Return [x, y] of the center of cell containing provided text 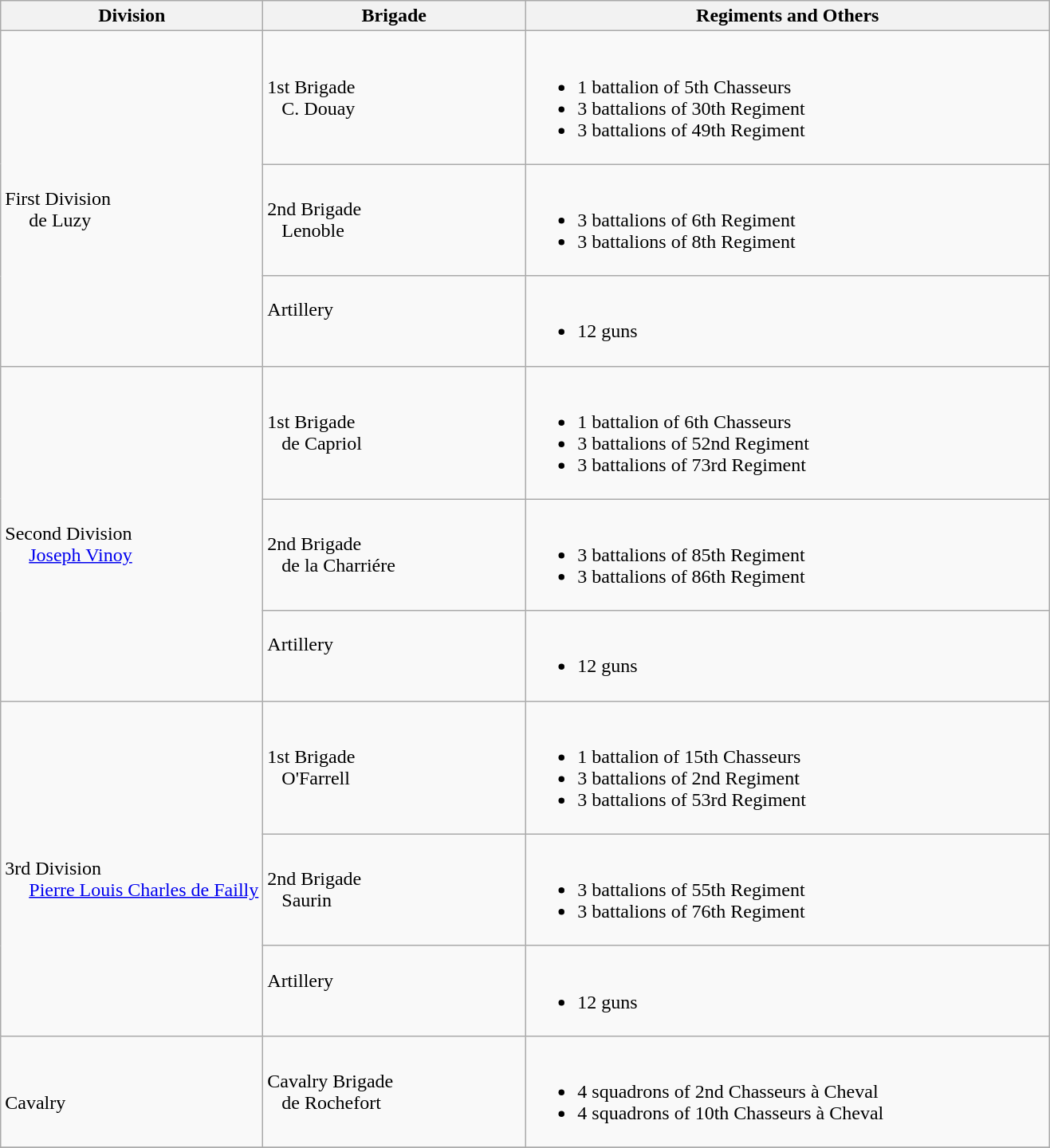
2nd Brigade de la Charriére [394, 555]
First Division de Luzy [132, 199]
1 battalion of 5th Chasseurs3 battalions of 30th Regiment3 battalions of 49th Regiment [788, 97]
2nd Brigade Saurin [394, 890]
Second Division Joseph Vinoy [132, 533]
4 squadrons of 2nd Chasseurs à Cheval4 squadrons of 10th Chasseurs à Cheval [788, 1091]
1st Brigade C. Douay [394, 97]
3 battalions of 6th Regiment3 battalions of 8th Regiment [788, 220]
3rd Division Pierre Louis Charles de Failly [132, 868]
2nd Brigade Lenoble [394, 220]
1 battalion of 15th Chasseurs3 battalions of 2nd Regiment3 battalions of 53rd Regiment [788, 767]
1st Brigade O'Farrell [394, 767]
Cavalry [132, 1091]
Division [132, 16]
Brigade [394, 16]
Cavalry Brigade de Rochefort [394, 1091]
Regiments and Others [788, 16]
3 battalions of 55th Regiment3 battalions of 76th Regiment [788, 890]
3 battalions of 85th Regiment3 battalions of 86th Regiment [788, 555]
1st Brigade de Capriol [394, 432]
1 battalion of 6th Chasseurs3 battalions of 52nd Regiment3 battalions of 73rd Regiment [788, 432]
